Output the (X, Y) coordinate of the center of the cell containing the given text.  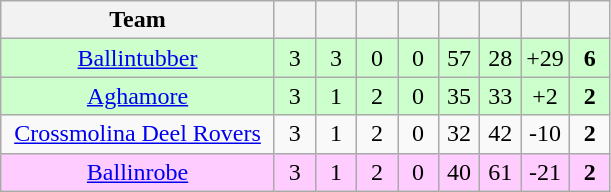
-10 (546, 134)
Ballintubber (138, 58)
40 (460, 172)
+2 (546, 96)
57 (460, 58)
Crossmolina Deel Rovers (138, 134)
33 (500, 96)
35 (460, 96)
6 (590, 58)
28 (500, 58)
32 (460, 134)
-21 (546, 172)
Team (138, 20)
Aghamore (138, 96)
Ballinrobe (138, 172)
61 (500, 172)
+29 (546, 58)
42 (500, 134)
